Provide the [X, Y] coordinate of the cell's center where the given text is located.  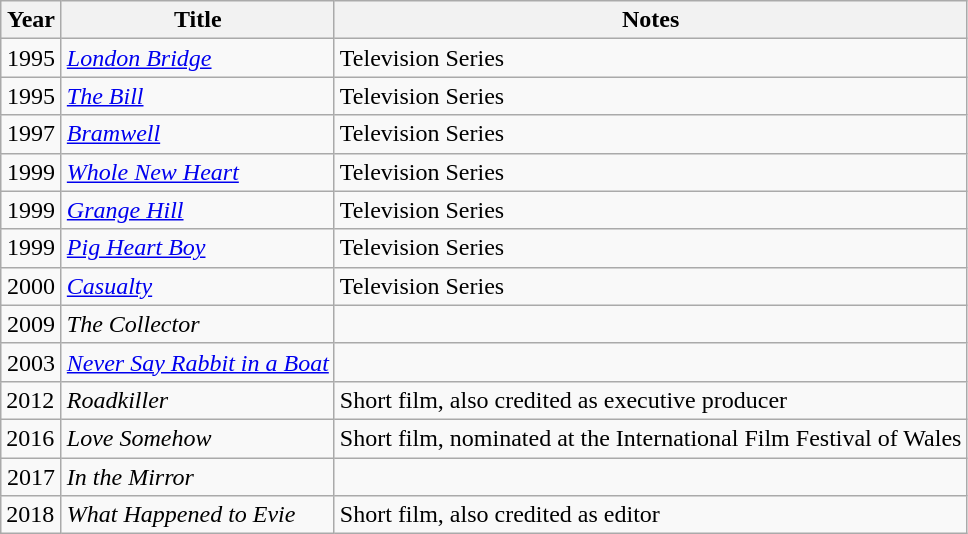
Roadkiller [198, 400]
2017 [32, 477]
2009 [32, 324]
Whole New Heart [198, 172]
Pig Heart Boy [198, 248]
In the Mirror [198, 477]
Title [198, 20]
Year [32, 20]
2016 [32, 438]
London Bridge [198, 58]
The Bill [198, 96]
What Happened to Evie [198, 515]
Grange Hill [198, 210]
Never Say Rabbit in a Boat [198, 362]
Casualty [198, 286]
Short film, also credited as executive producer [650, 400]
Notes [650, 20]
2012 [32, 400]
2000 [32, 286]
Short film, also credited as editor [650, 515]
Love Somehow [198, 438]
Bramwell [198, 134]
The Collector [198, 324]
2018 [32, 515]
2003 [32, 362]
Short film, nominated at the International Film Festival of Wales [650, 438]
1997 [32, 134]
